For the text-containing cell, return its midpoint in [x, y] coordinate format. 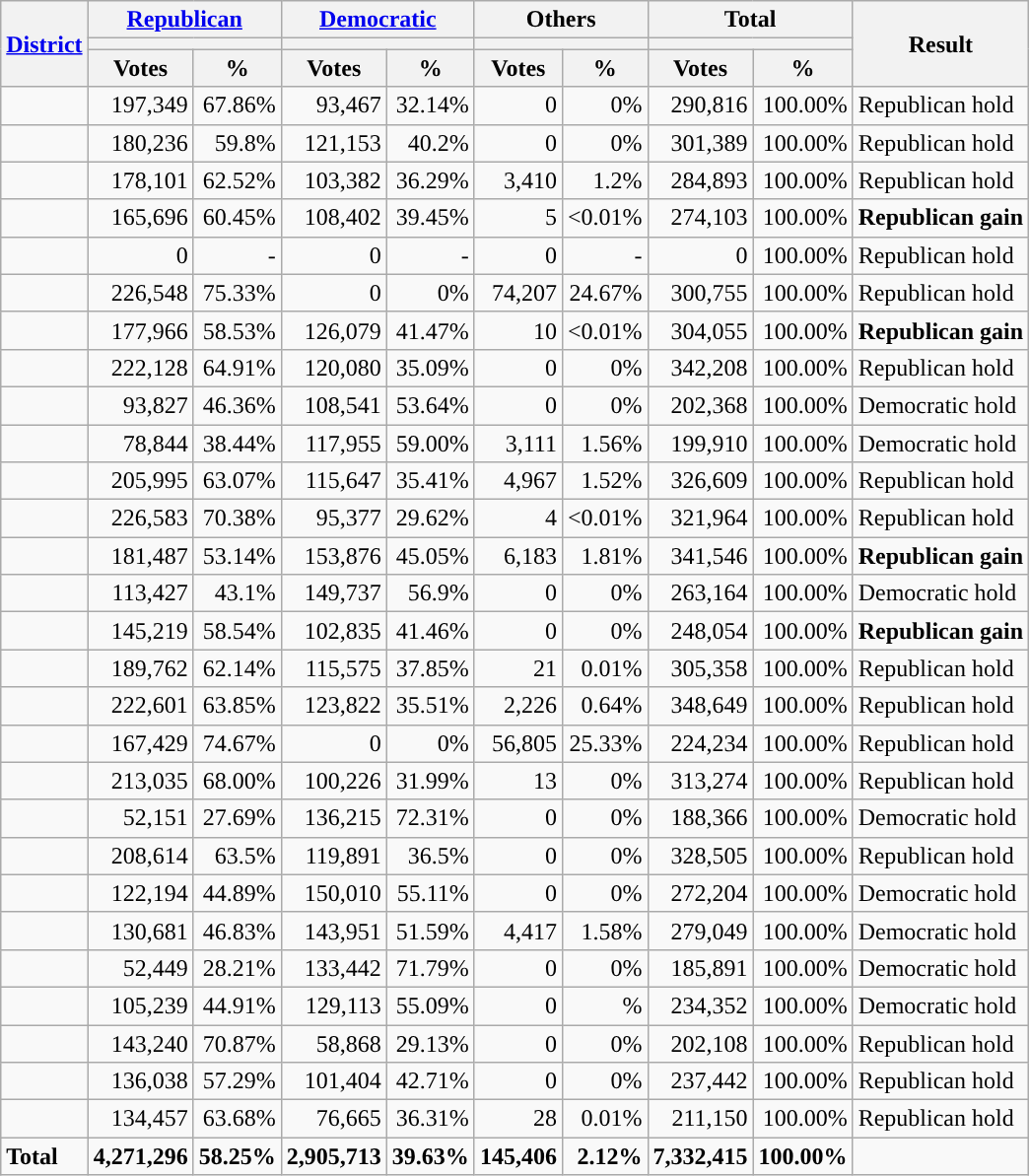
342,208 [700, 368]
57.29% [237, 1081]
226,583 [140, 519]
274,103 [700, 218]
70.38% [237, 519]
326,609 [700, 481]
63.07% [237, 481]
58.53% [237, 330]
4,967 [518, 481]
145,406 [518, 1156]
279,049 [700, 931]
300,755 [700, 293]
5 [518, 218]
52,449 [140, 968]
115,575 [333, 668]
63.5% [237, 856]
197,349 [140, 105]
304,055 [700, 330]
113,427 [140, 593]
45.05% [430, 556]
53.64% [430, 405]
181,487 [140, 556]
35.09% [430, 368]
10 [518, 330]
199,910 [700, 443]
25.33% [605, 743]
46.83% [237, 931]
133,442 [333, 968]
202,368 [700, 405]
55.11% [430, 893]
71.79% [430, 968]
44.91% [237, 1005]
35.51% [430, 706]
Result [940, 43]
1.81% [605, 556]
District [44, 43]
117,955 [333, 443]
62.52% [237, 180]
41.46% [430, 631]
263,164 [700, 593]
52,151 [140, 818]
208,614 [140, 856]
120,080 [333, 368]
3,111 [518, 443]
28.21% [237, 968]
13 [518, 781]
35.41% [430, 481]
59.00% [430, 443]
72.31% [430, 818]
3,410 [518, 180]
2,226 [518, 706]
40.2% [430, 143]
32.14% [430, 105]
58.25% [237, 1156]
4,417 [518, 931]
143,951 [333, 931]
63.85% [237, 706]
134,457 [140, 1119]
100,226 [333, 781]
108,541 [333, 405]
46.36% [237, 405]
185,891 [700, 968]
21 [518, 668]
36.5% [430, 856]
95,377 [333, 519]
24.67% [605, 293]
53.14% [237, 556]
63.68% [237, 1119]
237,442 [700, 1081]
67.86% [237, 105]
119,891 [333, 856]
188,366 [700, 818]
56,805 [518, 743]
211,150 [700, 1119]
31.99% [430, 781]
0.64% [605, 706]
189,762 [140, 668]
27.69% [237, 818]
39.63% [430, 1156]
Democratic [377, 20]
115,647 [333, 481]
6,183 [518, 556]
122,194 [140, 893]
341,546 [700, 556]
222,128 [140, 368]
42.71% [430, 1081]
78,844 [140, 443]
28 [518, 1119]
Republican [184, 20]
136,038 [140, 1081]
272,204 [700, 893]
167,429 [140, 743]
74.67% [237, 743]
36.29% [430, 180]
64.91% [237, 368]
305,358 [700, 668]
74,207 [518, 293]
234,352 [700, 1005]
1.56% [605, 443]
328,505 [700, 856]
130,681 [140, 931]
2.12% [605, 1156]
165,696 [140, 218]
55.09% [430, 1005]
143,240 [140, 1044]
102,835 [333, 631]
41.47% [430, 330]
37.85% [430, 668]
205,995 [140, 481]
321,964 [700, 519]
36.31% [430, 1119]
301,389 [700, 143]
1.52% [605, 481]
101,404 [333, 1081]
56.9% [430, 593]
123,822 [333, 706]
222,601 [140, 706]
44.89% [237, 893]
1.2% [605, 180]
2,905,713 [333, 1156]
62.14% [237, 668]
129,113 [333, 1005]
58.54% [237, 631]
284,893 [700, 180]
153,876 [333, 556]
108,402 [333, 218]
126,079 [333, 330]
178,101 [140, 180]
213,035 [140, 781]
7,332,415 [700, 1156]
121,153 [333, 143]
348,649 [700, 706]
180,236 [140, 143]
202,108 [700, 1044]
70.87% [237, 1044]
60.45% [237, 218]
39.45% [430, 218]
105,239 [140, 1005]
93,467 [333, 105]
224,234 [700, 743]
177,966 [140, 330]
75.33% [237, 293]
58,868 [333, 1044]
1.58% [605, 931]
51.59% [430, 931]
76,665 [333, 1119]
93,827 [140, 405]
4 [518, 519]
59.8% [237, 143]
29.13% [430, 1044]
150,010 [333, 893]
226,548 [140, 293]
29.62% [430, 519]
136,215 [333, 818]
145,219 [140, 631]
68.00% [237, 781]
43.1% [237, 593]
149,737 [333, 593]
103,382 [333, 180]
290,816 [700, 105]
248,054 [700, 631]
Others [561, 20]
313,274 [700, 781]
38.44% [237, 443]
4,271,296 [140, 1156]
